Determine the (x, y) coordinate at the center of the cell enclosing the given text.  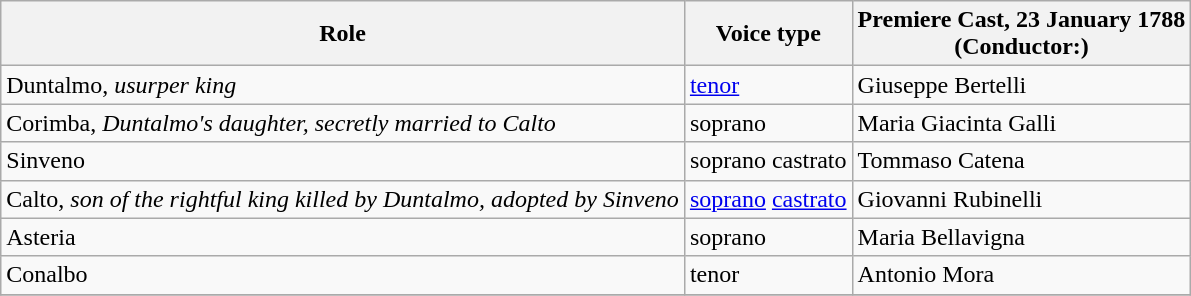
Giuseppe Bertelli (1022, 85)
Conalbo (343, 275)
Corimba, Duntalmo's daughter, secretly married to Calto (343, 123)
Voice type (768, 34)
Asteria (343, 237)
Antonio Mora (1022, 275)
Maria Giacinta Galli (1022, 123)
Duntalmo, usurper king (343, 85)
Giovanni Rubinelli (1022, 199)
Maria Bellavigna (1022, 237)
Tommaso Catena (1022, 161)
Calto, son of the rightful king killed by Duntalmo, adopted by Sinveno (343, 199)
Sinveno (343, 161)
Role (343, 34)
Premiere Cast, 23 January 1788(Conductor:) (1022, 34)
